Provide the [x, y] coordinate of the cell's center where the given text is located.  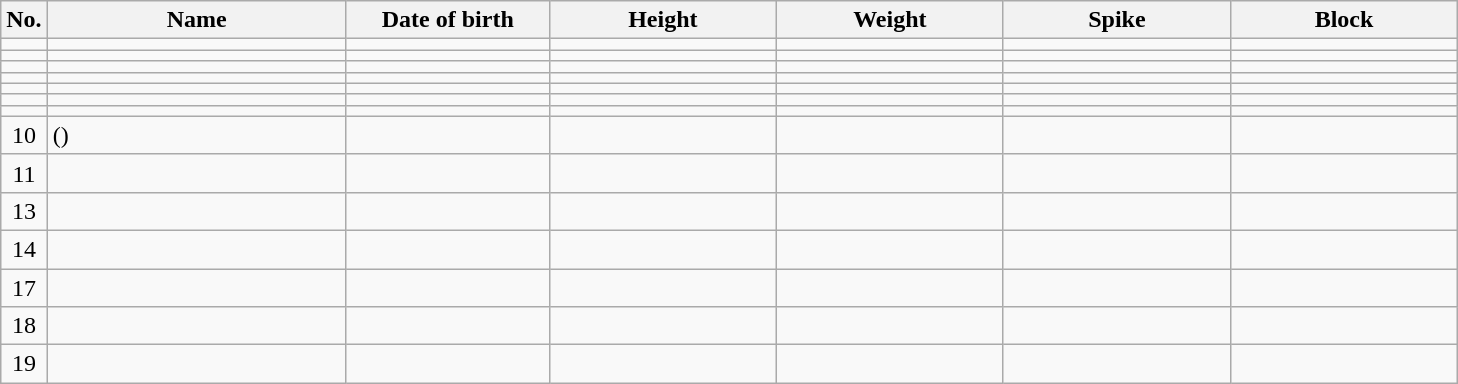
No. [24, 20]
Date of birth [448, 20]
Height [662, 20]
Name [196, 20]
19 [24, 364]
18 [24, 326]
13 [24, 211]
Block [1344, 20]
10 [24, 135]
Spike [1116, 20]
17 [24, 287]
() [196, 135]
14 [24, 249]
11 [24, 173]
Weight [890, 20]
